Scan for the cell matching the given text and deliver its [x, y] coordinate at center. 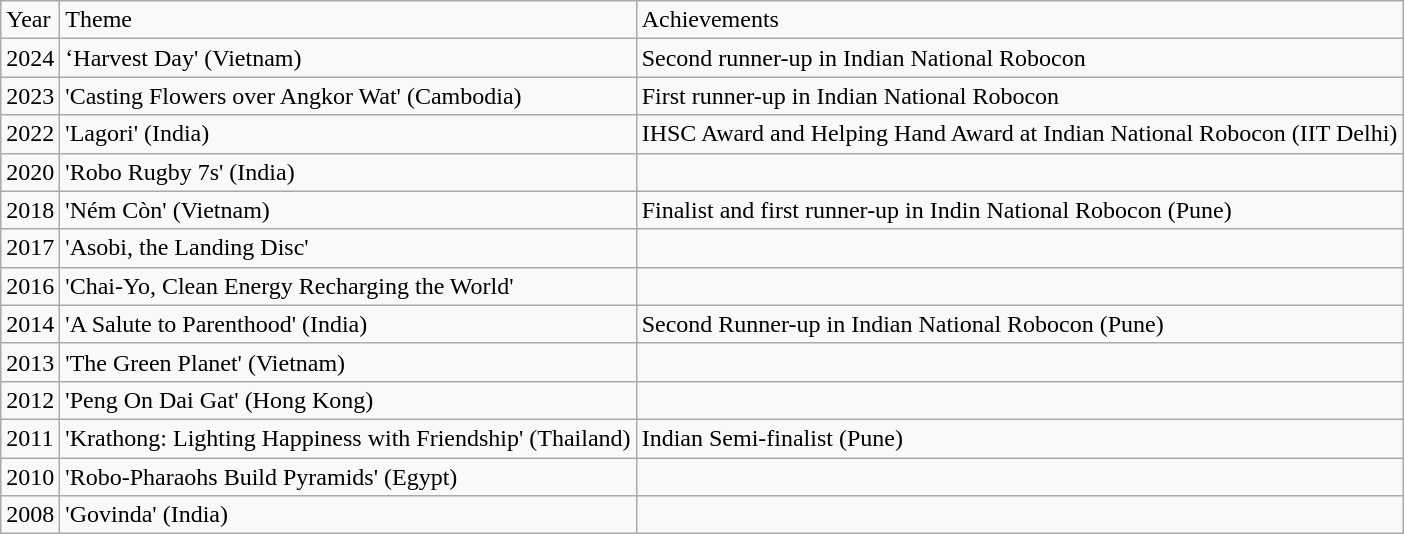
2020 [30, 172]
Finalist and first runner-up in Indin National Robocon (Pune) [1020, 210]
'Chai-Yo, Clean Energy Recharging the World' [348, 286]
'Peng On Dai Gat' (Hong Kong) [348, 400]
'Krathong: Lighting Happiness with Friendship' (Thailand) [348, 438]
Second runner-up in Indian National Robocon [1020, 58]
2013 [30, 362]
Year [30, 20]
‘Harvest Day' (Vietnam) [348, 58]
Second Runner-up in Indian National Robocon (Pune) [1020, 324]
2017 [30, 248]
'Ném Còn' (Vietnam) [348, 210]
2012 [30, 400]
Achievements [1020, 20]
'A Salute to Parenthood' (India) [348, 324]
'The Green Planet' (Vietnam) [348, 362]
2011 [30, 438]
'Robo-Pharaohs Build Pyramids' (Egypt) [348, 477]
'Govinda' (India) [348, 515]
'Casting Flowers over Angkor Wat' (Cambodia) [348, 96]
Indian Semi-finalist (Pune) [1020, 438]
2014 [30, 324]
Theme [348, 20]
'Robo Rugby 7s' (India) [348, 172]
IHSC Award and Helping Hand Award at Indian National Robocon (IIT Delhi) [1020, 134]
2023 [30, 96]
2008 [30, 515]
'Lagori' (India) [348, 134]
2010 [30, 477]
2018 [30, 210]
First runner-up in Indian National Robocon [1020, 96]
'Asobi, the Landing Disc' [348, 248]
2024 [30, 58]
2016 [30, 286]
2022 [30, 134]
